Pinpoint the cell where the given text exists, returning its (X, Y) midpoint coordinate. 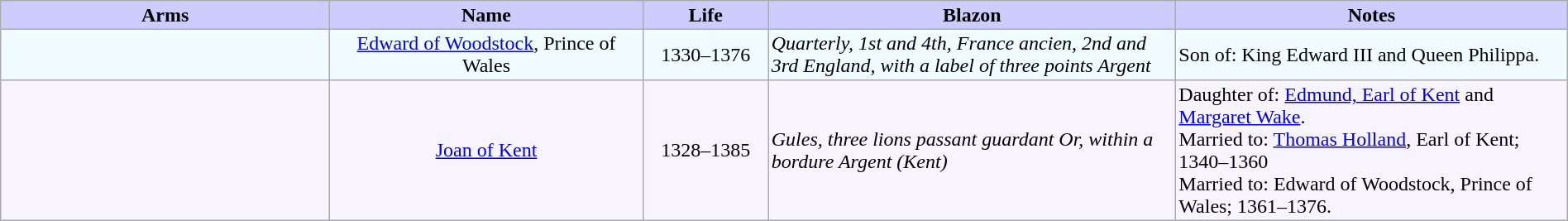
Gules, three lions passant guardant Or, within a bordure Argent (Kent) (973, 151)
Blazon (973, 15)
Joan of Kent (486, 151)
Notes (1372, 15)
1328–1385 (705, 151)
Arms (165, 15)
Name (486, 15)
Quarterly, 1st and 4th, France ancien, 2nd and 3rd England, with a label of three points Argent (973, 55)
Edward of Woodstock, Prince of Wales (486, 55)
1330–1376 (705, 55)
Son of: King Edward III and Queen Philippa. (1372, 55)
Life (705, 15)
